Capture the cell that displays the provided text and extract its [x, y] central coordinate. 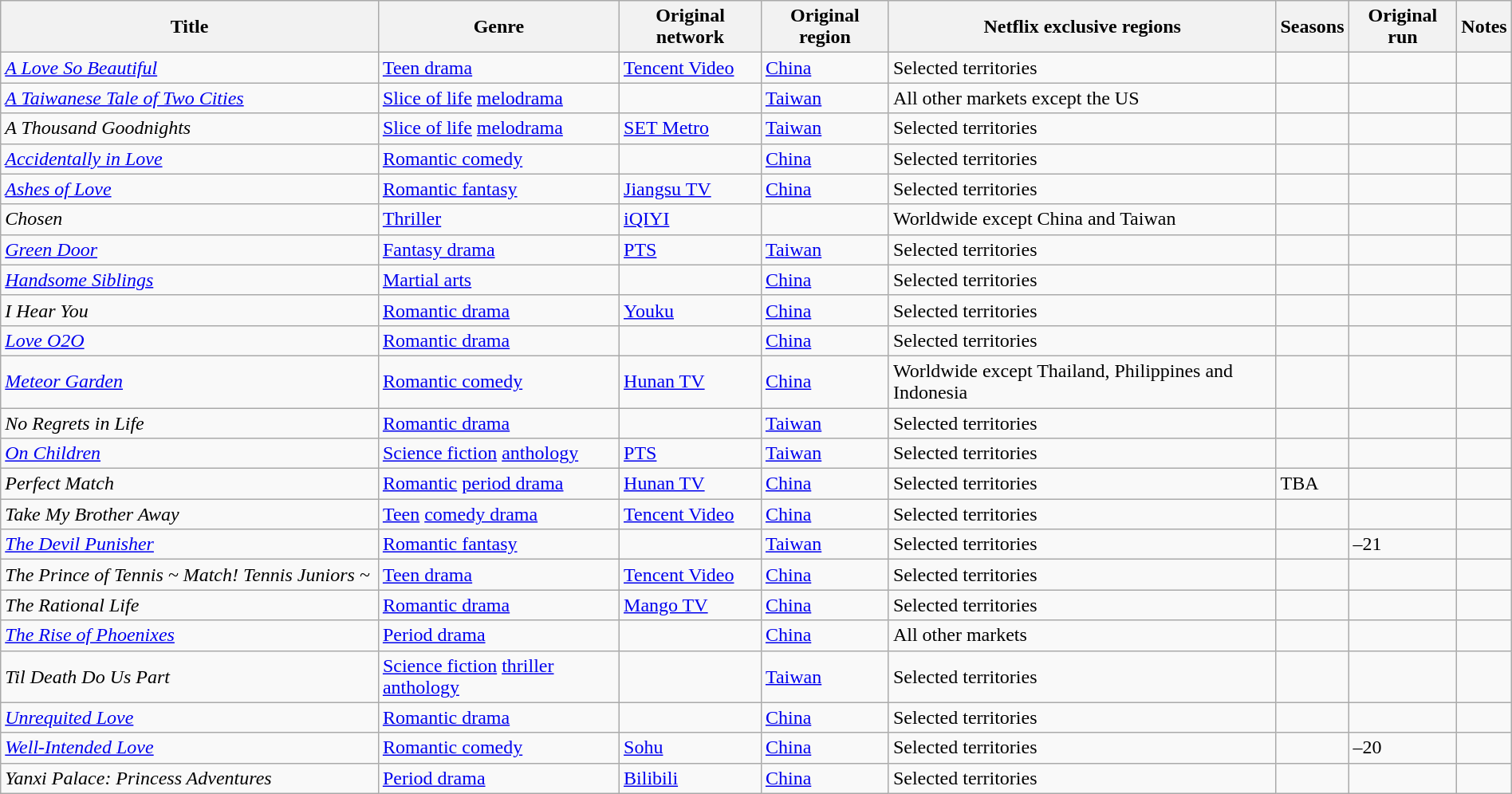
Green Door [190, 250]
No Regrets in Life [190, 423]
The Prince of Tennis ~ Match! Tennis Juniors ~ [190, 575]
Fantasy drama [498, 250]
Unrequited Love [190, 717]
Perfect Match [190, 484]
The Rational Life [190, 605]
Ashes of Love [190, 189]
Love O2O [190, 340]
Worldwide except China and Taiwan [1082, 219]
Thriller [498, 219]
Original network [691, 27]
Handsome Siblings [190, 280]
–20 [1403, 748]
Martial arts [498, 280]
Jiangsu TV [691, 189]
A Thousand Goodnights [190, 128]
Well-Intended Love [190, 748]
Genre [498, 27]
Title [190, 27]
I Hear You [190, 310]
Yanxi Palace: Princess Adventures [190, 778]
TBA [1313, 484]
SET Metro [691, 128]
Seasons [1313, 27]
On Children [190, 454]
All other markets [1082, 635]
A Love So Beautiful [190, 68]
Bilibili [691, 778]
Take My Brother Away [190, 514]
Mango TV [691, 605]
Til Death Do Us Part [190, 676]
Sohu [691, 748]
Netflix exclusive regions [1082, 27]
Notes [1484, 27]
Science fiction thriller anthology [498, 676]
A Taiwanese Tale of Two Cities [190, 98]
Original run [1403, 27]
The Rise of Phoenixes [190, 635]
All other markets except the US [1082, 98]
Chosen [190, 219]
The Devil Punisher [190, 544]
Accidentally in Love [190, 159]
Youku [691, 310]
Science fiction anthology [498, 454]
iQIYI [691, 219]
Worldwide except Thailand, Philippines and Indonesia [1082, 381]
Romantic period drama [498, 484]
Original region [825, 27]
Meteor Garden [190, 381]
–21 [1403, 544]
Teen comedy drama [498, 514]
